Find where the given text appears and provide that cell's center as [x, y] coordinate. 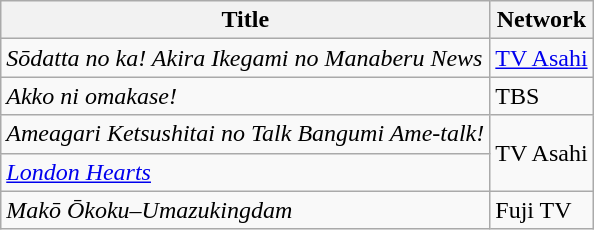
Title [246, 20]
London Hearts [246, 172]
TBS [542, 96]
Makō Ōkoku–Umazukingdam [246, 210]
Network [542, 20]
Fuji TV [542, 210]
Ameagari Ketsushitai no Talk Bangumi Ame-talk! [246, 134]
Sōdatta no ka! Akira Ikegami no Manaberu News [246, 58]
Akko ni omakase! [246, 96]
